Provide the [x, y] coordinate of the cell's center where the given text is located.  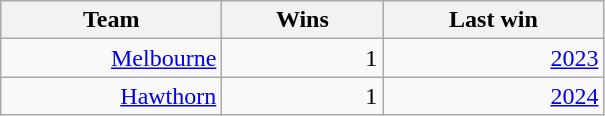
Team [112, 20]
Wins [302, 20]
Last win [494, 20]
Melbourne [112, 58]
2024 [494, 96]
Hawthorn [112, 96]
2023 [494, 58]
